Return [X, Y] of the center of cell containing provided text 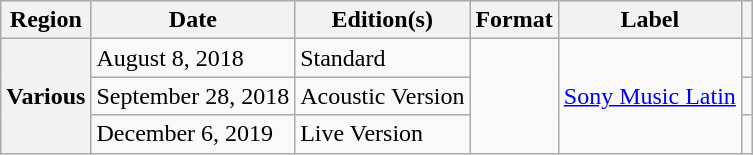
Acoustic Version [382, 96]
September 28, 2018 [193, 96]
Various [46, 96]
Edition(s) [382, 20]
August 8, 2018 [193, 58]
December 6, 2019 [193, 134]
Live Version [382, 134]
Sony Music Latin [650, 96]
Date [193, 20]
Region [46, 20]
Standard [382, 58]
Format [514, 20]
Label [650, 20]
